Search for the cell housing the specified text and yield its [X, Y] center coordinate. 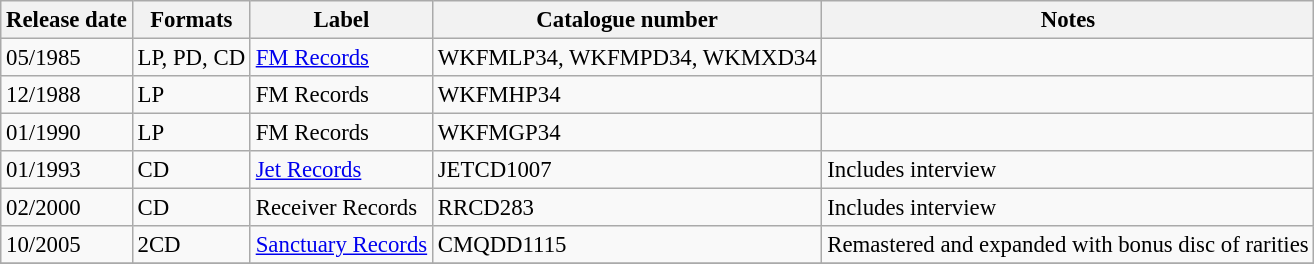
WKFMHP34 [626, 95]
Formats [191, 20]
CMQDD1115 [626, 245]
WKFMGP34 [626, 133]
Notes [1068, 20]
10/2005 [66, 245]
12/1988 [66, 95]
Sanctuary Records [341, 245]
RRCD283 [626, 208]
Release date [66, 20]
Jet Records [341, 170]
05/1985 [66, 58]
2CD [191, 245]
02/2000 [66, 208]
Remastered and expanded with bonus disc of rarities [1068, 245]
JETCD1007 [626, 170]
LP, PD, CD [191, 58]
Receiver Records [341, 208]
01/1990 [66, 133]
WKFMLP34, WKFMPD34, WKMXD34 [626, 58]
Catalogue number [626, 20]
Label [341, 20]
01/1993 [66, 170]
